Determine the [X, Y] coordinate at the center of the cell enclosing the given text.  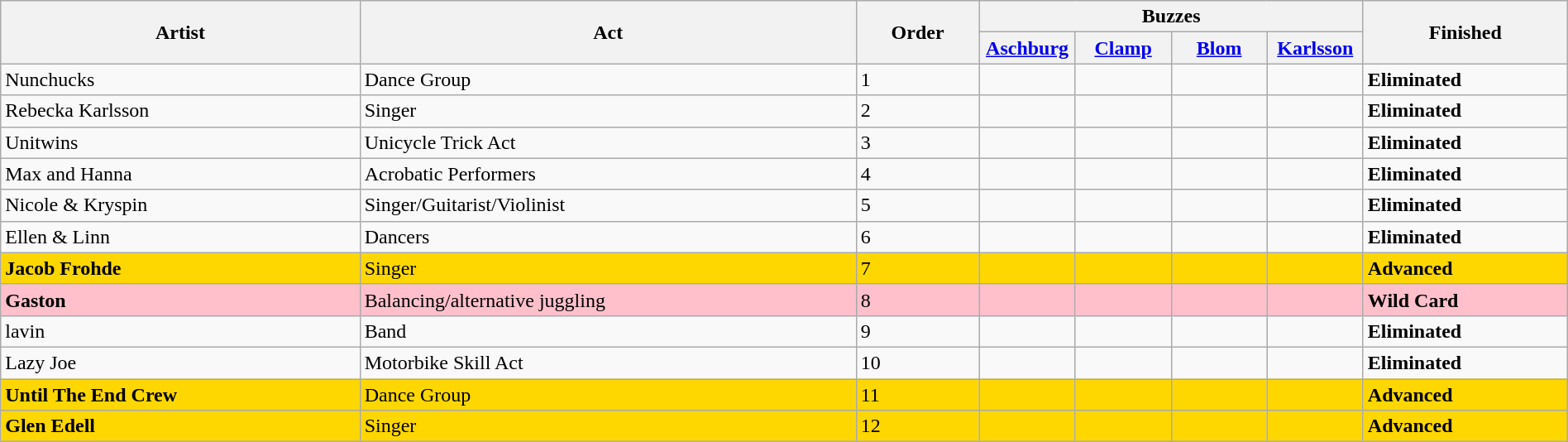
9 [918, 331]
Glen Edell [180, 426]
Order [918, 32]
Max and Hanna [180, 174]
Wild Card [1465, 300]
Act [608, 32]
Aschburg [1027, 48]
Balancing/alternative juggling [608, 300]
Until The End Crew [180, 395]
11 [918, 395]
Finished [1465, 32]
Unicycle Trick Act [608, 142]
Buzzes [1171, 17]
3 [918, 142]
Rebecka Karlsson [180, 111]
Lazy Joe [180, 363]
Acrobatic Performers [608, 174]
6 [918, 237]
Clamp [1123, 48]
12 [918, 426]
10 [918, 363]
2 [918, 111]
Band [608, 331]
Blom [1219, 48]
4 [918, 174]
Unitwins [180, 142]
Motorbike Skill Act [608, 363]
Karlsson [1315, 48]
8 [918, 300]
Gaston [180, 300]
Jacob Frohde [180, 268]
Artist [180, 32]
7 [918, 268]
Ellen & Linn [180, 237]
Nunchucks [180, 79]
Nicole & Kryspin [180, 205]
Dancers [608, 237]
Singer/Guitarist/Violinist [608, 205]
5 [918, 205]
1 [918, 79]
lavin [180, 331]
